Scan for the cell matching the given text and deliver its (X, Y) coordinate at center. 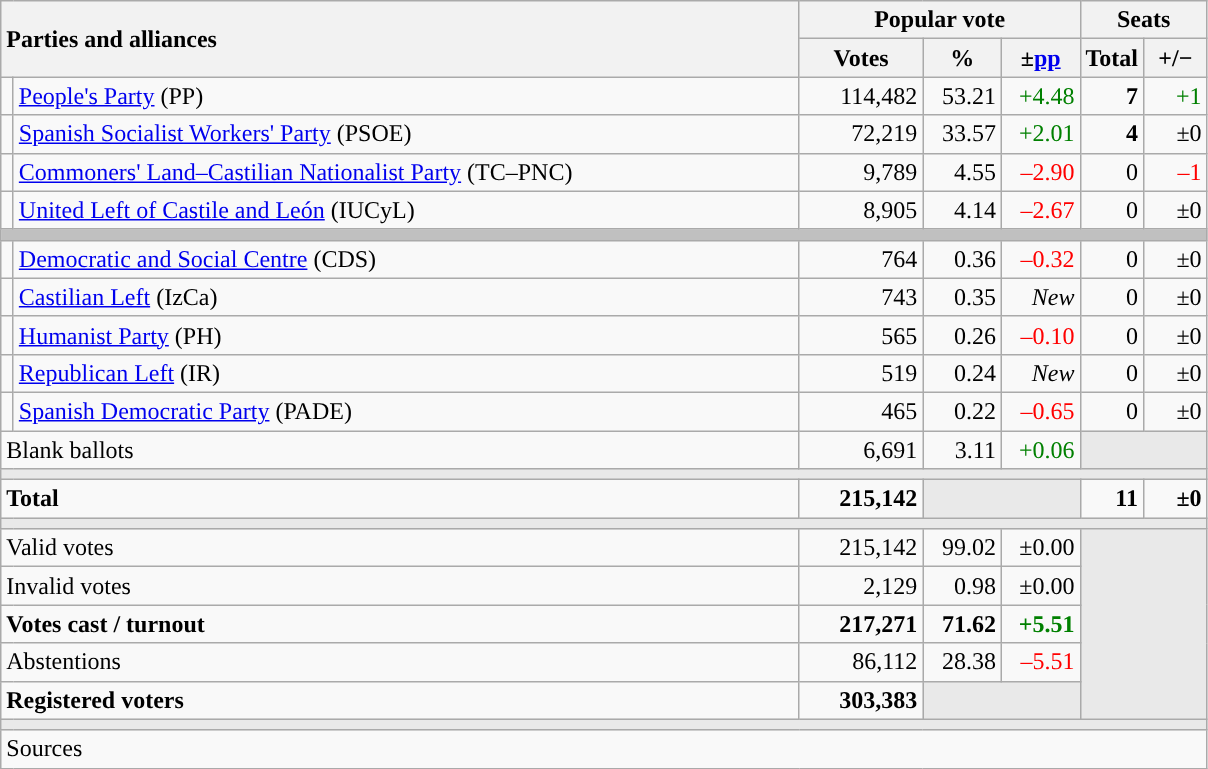
9,789 (861, 172)
Castilian Left (IzCa) (406, 297)
+5.51 (1040, 624)
Sources (604, 749)
+1 (1176, 96)
Votes (861, 58)
People's Party (PP) (406, 96)
465 (861, 411)
–2.67 (1040, 210)
Votes cast / turnout (400, 624)
33.57 (962, 134)
+0.06 (1040, 449)
Democratic and Social Centre (CDS) (406, 259)
–0.10 (1040, 335)
114,482 (861, 96)
3.11 (962, 449)
72,219 (861, 134)
–2.90 (1040, 172)
4.14 (962, 210)
71.62 (962, 624)
28.38 (962, 662)
0.36 (962, 259)
565 (861, 335)
Abstentions (400, 662)
% (962, 58)
11 (1112, 499)
Blank ballots (400, 449)
743 (861, 297)
0.98 (962, 586)
7 (1112, 96)
+4.48 (1040, 96)
Parties and alliances (400, 39)
Spanish Democratic Party (PADE) (406, 411)
Spanish Socialist Workers' Party (PSOE) (406, 134)
Commoners' Land–Castilian Nationalist Party (TC–PNC) (406, 172)
–5.51 (1040, 662)
+/− (1176, 58)
Republican Left (IR) (406, 373)
+2.01 (1040, 134)
Seats (1144, 20)
±pp (1040, 58)
53.21 (962, 96)
–0.32 (1040, 259)
86,112 (861, 662)
519 (861, 373)
8,905 (861, 210)
Popular vote (940, 20)
Humanist Party (PH) (406, 335)
Valid votes (400, 548)
303,383 (861, 700)
–1 (1176, 172)
Registered voters (400, 700)
–0.65 (1040, 411)
6,691 (861, 449)
2,129 (861, 586)
United Left of Castile and León (IUCyL) (406, 210)
217,271 (861, 624)
764 (861, 259)
0.26 (962, 335)
0.35 (962, 297)
0.22 (962, 411)
4.55 (962, 172)
Invalid votes (400, 586)
99.02 (962, 548)
0.24 (962, 373)
4 (1112, 134)
